Identify which cell holds the provided text, then report its (x, y) central coordinate. 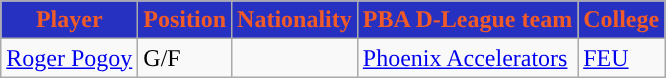
FEU (622, 58)
Phoenix Accelerators (467, 58)
G/F (185, 58)
Position (185, 20)
Player (70, 20)
PBA D-League team (467, 20)
College (622, 20)
Roger Pogoy (70, 58)
Nationality (295, 20)
